Determine the (x, y) coordinate at the center of the cell enclosing the given text.  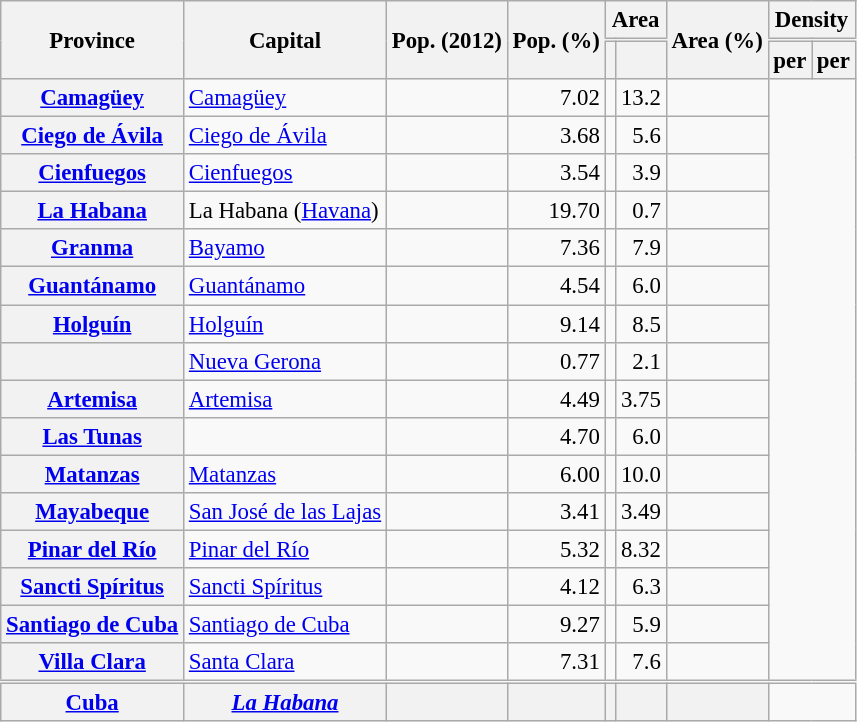
5.9 (641, 624)
Granma (92, 249)
San José de las Lajas (286, 512)
Villa Clara (92, 662)
4.54 (556, 286)
0.7 (641, 211)
6.3 (641, 587)
3.75 (641, 399)
Density (812, 20)
2.1 (641, 361)
19.70 (556, 211)
Pop. (2012) (446, 40)
Bayamo (286, 249)
3.49 (641, 512)
Cuba (92, 702)
4.70 (556, 436)
0.77 (556, 361)
La Habana (Havana) (286, 211)
5.32 (556, 549)
6.00 (556, 474)
Las Tunas (92, 436)
5.6 (641, 136)
7.02 (556, 98)
10.0 (641, 474)
7.6 (641, 662)
Area (%) (717, 40)
3.68 (556, 136)
4.12 (556, 587)
8.32 (641, 549)
3.9 (641, 173)
13.2 (641, 98)
3.41 (556, 512)
Pop. (%) (556, 40)
Mayabeque (92, 512)
Province (92, 40)
Area (636, 20)
Santa Clara (286, 662)
7.9 (641, 249)
3.54 (556, 173)
7.36 (556, 249)
9.27 (556, 624)
Nueva Gerona (286, 361)
9.14 (556, 324)
7.31 (556, 662)
8.5 (641, 324)
Capital (286, 40)
4.49 (556, 399)
